Pinpoint the cell where the given text exists, returning its [X, Y] midpoint coordinate. 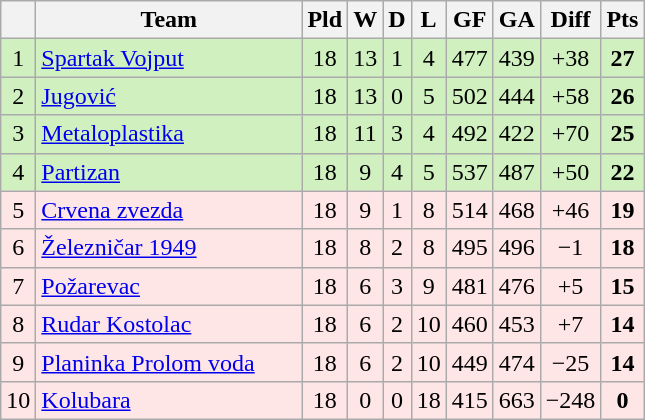
496 [516, 248]
+7 [570, 324]
460 [470, 324]
474 [516, 362]
+5 [570, 286]
449 [470, 362]
Rudar Kostolac [169, 324]
Jugović [169, 96]
415 [470, 400]
+46 [570, 210]
7 [18, 286]
444 [516, 96]
492 [470, 134]
453 [516, 324]
Planinka Prolom voda [169, 362]
Železničar 1949 [169, 248]
537 [470, 172]
25 [622, 134]
Pld [325, 20]
Crvena zvezda [169, 210]
Spartak Vojput [169, 58]
663 [516, 400]
D [397, 20]
Partizan [169, 172]
−25 [570, 362]
Pts [622, 20]
Metaloplastika [169, 134]
502 [470, 96]
Kolubara [169, 400]
26 [622, 96]
GF [470, 20]
439 [516, 58]
−1 [570, 248]
19 [622, 210]
Diff [570, 20]
+70 [570, 134]
15 [622, 286]
+38 [570, 58]
514 [470, 210]
+50 [570, 172]
−248 [570, 400]
Požarevac [169, 286]
11 [366, 134]
W [366, 20]
422 [516, 134]
27 [622, 58]
495 [470, 248]
Team [169, 20]
L [428, 20]
476 [516, 286]
477 [470, 58]
487 [516, 172]
481 [470, 286]
GA [516, 20]
468 [516, 210]
+58 [570, 96]
22 [622, 172]
